Capture the cell that displays the provided text and extract its (X, Y) central coordinate. 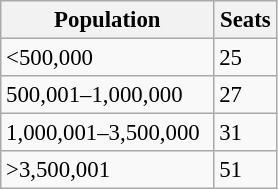
500,001–1,000,000 (108, 95)
Population (108, 20)
51 (246, 170)
Seats (246, 20)
25 (246, 58)
>3,500,001 (108, 170)
27 (246, 95)
1,000,001–3,500,000 (108, 133)
31 (246, 133)
<500,000 (108, 58)
